From the cell containing the given text, extract its center point as [X, Y] coordinate. 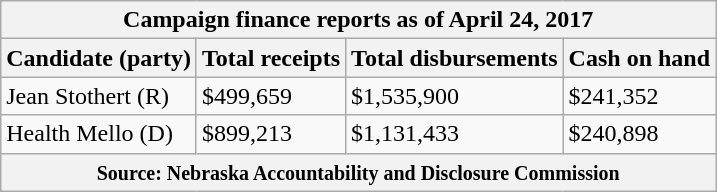
$1,131,433 [455, 134]
$1,535,900 [455, 96]
Total receipts [270, 58]
$899,213 [270, 134]
$241,352 [639, 96]
Jean Stothert (R) [99, 96]
Health Mello (D) [99, 134]
$499,659 [270, 96]
Campaign finance reports as of April 24, 2017 [358, 20]
Total disbursements [455, 58]
Cash on hand [639, 58]
Candidate (party) [99, 58]
$240,898 [639, 134]
Source: Nebraska Accountability and Disclosure Commission [358, 172]
